For the text-containing cell, return its midpoint in [x, y] coordinate format. 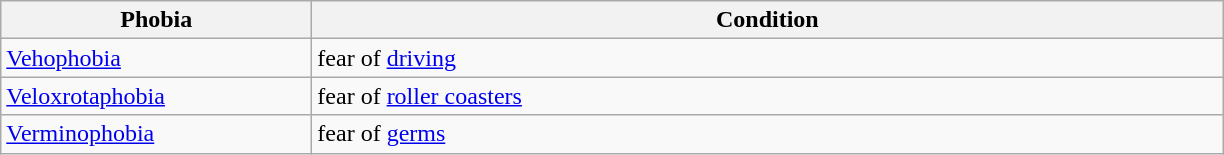
Veloxrotaphobia [156, 96]
Phobia [156, 20]
Vehophobia [156, 58]
fear of driving [768, 58]
Verminophobia [156, 134]
fear of roller coasters [768, 96]
fear of germs [768, 134]
Condition [768, 20]
